For the text-containing cell, return its midpoint in [X, Y] coordinate format. 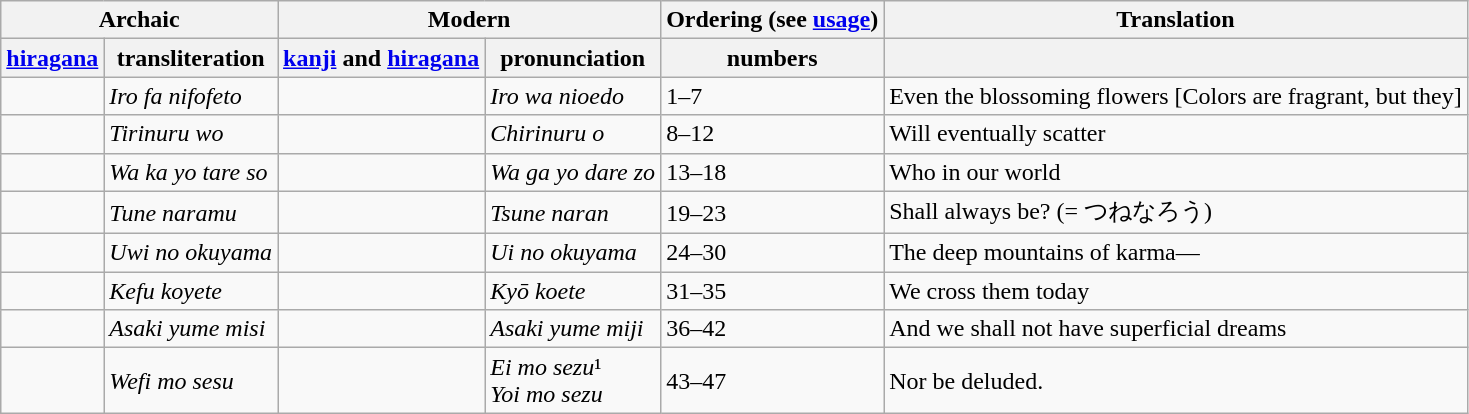
8–12 [772, 134]
1–7 [772, 96]
Modern [470, 20]
13–18 [772, 172]
Asaki yume misi [191, 329]
Archaic [140, 20]
Wa ka yo tare so [191, 172]
Asaki yume miji [573, 329]
kanji and hiragana [382, 58]
Tirinuru wo [191, 134]
24–30 [772, 253]
hiragana [52, 58]
31–35 [772, 291]
Uwi no okuyama [191, 253]
Tune naramu [191, 212]
We cross them today [1176, 291]
43–47 [772, 380]
Ui no okuyama [573, 253]
Iro wa nioedo [573, 96]
pronunciation [573, 58]
Wa ga yo dare zo [573, 172]
Ei mo sezu¹Yoi mo sezu [573, 380]
Translation [1176, 20]
Even the blossoming flowers [Colors are fragrant, but they] [1176, 96]
Who in our world [1176, 172]
And we shall not have superficial dreams [1176, 329]
Ordering (see usage) [772, 20]
36–42 [772, 329]
Wefi mo sesu [191, 380]
Will eventually scatter [1176, 134]
Shall always be? (= つねなろう) [1176, 212]
19–23 [772, 212]
transliteration [191, 58]
Tsune naran [573, 212]
Kefu koyete [191, 291]
Nor be deluded. [1176, 380]
numbers [772, 58]
Kyō koete [573, 291]
Chirinuru o [573, 134]
Iro fa nifofeto [191, 96]
The deep mountains of karma— [1176, 253]
